Locate the cell with the specified text and output its [X, Y] center coordinate. 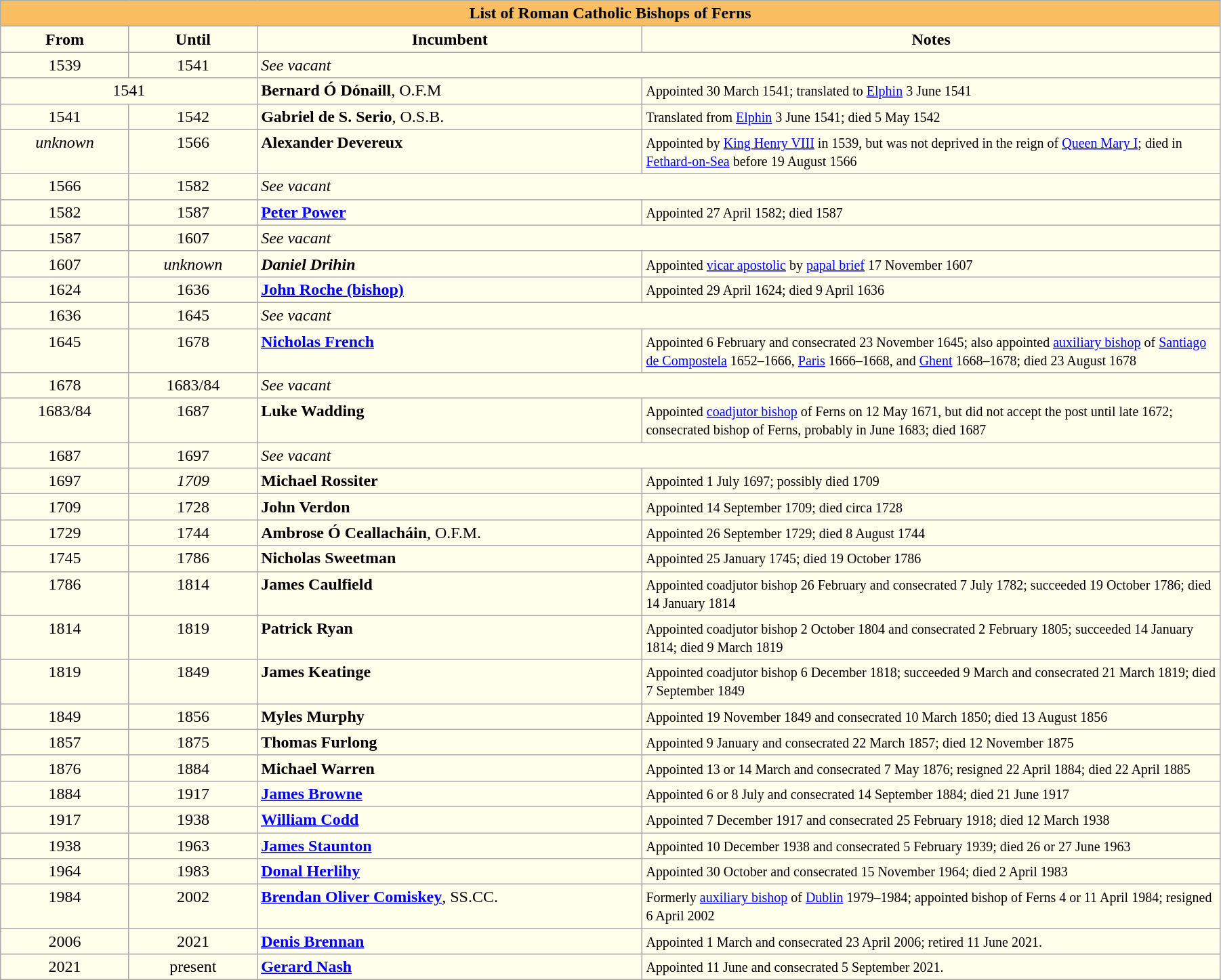
Appointed 11 June and consecrated 5 September 2021. [931, 967]
James Keatinge [450, 682]
Formerly auxiliary bishop of Dublin 1979–1984; appointed bishop of Ferns 4 or 11 April 1984; resigned 6 April 2002 [931, 907]
2006 [65, 941]
Appointed coadjutor bishop 2 October 1804 and consecrated 2 February 1805; succeeded 14 January 1814; died 9 March 1819 [931, 637]
Alexander Devereux [450, 152]
1856 [192, 716]
1744 [192, 533]
Gabriel de S. Serio, O.S.B. [450, 117]
From [65, 39]
1876 [65, 768]
Appointed 10 December 1938 and consecrated 5 February 1939; died 26 or 27 June 1963 [931, 845]
Myles Murphy [450, 716]
Donal Herlihy [450, 872]
Michael Rossiter [450, 481]
1963 [192, 845]
Appointed 1 March and consecrated 23 April 2006; retired 11 June 2021. [931, 941]
Bernard Ó Dónaill, O.F.M [450, 91]
1728 [192, 507]
Appointed 27 April 1582; died 1587 [931, 212]
Brendan Oliver Comiskey, SS.CC. [450, 907]
Until [192, 39]
Appointed 1 July 1697; possibly died 1709 [931, 481]
Appointed by King Henry VIII in 1539, but was not deprived in the reign of Queen Mary I; died in Fethard-on-Sea before 19 August 1566 [931, 152]
Notes [931, 39]
1729 [65, 533]
Appointed 30 October and consecrated 15 November 1964; died 2 April 1983 [931, 872]
Luke Wadding [450, 420]
Nicholas Sweetman [450, 558]
Appointed 29 April 1624; died 9 April 1636 [931, 289]
Appointed 13 or 14 March and consecrated 7 May 1876; resigned 22 April 1884; died 22 April 1885 [931, 768]
Appointed 25 January 1745; died 19 October 1786 [931, 558]
1542 [192, 117]
Incumbent [450, 39]
2002 [192, 907]
Nicholas French [450, 350]
James Staunton [450, 845]
James Caulfield [450, 594]
1875 [192, 742]
List of Roman Catholic Bishops of Ferns [610, 14]
Appointed 14 September 1709; died circa 1728 [931, 507]
Appointed 9 January and consecrated 22 March 1857; died 12 November 1875 [931, 742]
Denis Brennan [450, 941]
Patrick Ryan [450, 637]
Peter Power [450, 212]
William Codd [450, 819]
Gerard Nash [450, 967]
Appointed 26 September 1729; died 8 August 1744 [931, 533]
Michael Warren [450, 768]
Appointed coadjutor bishop 26 February and consecrated 7 July 1782; succeeded 19 October 1786; died 14 January 1814 [931, 594]
1539 [65, 65]
Appointed 7 December 1917 and consecrated 25 February 1918; died 12 March 1938 [931, 819]
Thomas Furlong [450, 742]
Appointed coadjutor bishop 6 December 1818; succeeded 9 March and consecrated 21 March 1819; died 7 September 1849 [931, 682]
1983 [192, 872]
Ambrose Ó Ceallacháin, O.F.M. [450, 533]
1964 [65, 872]
John Verdon [450, 507]
Appointed vicar apostolic by papal brief 17 November 1607 [931, 264]
John Roche (bishop) [450, 289]
James Browne [450, 794]
1984 [65, 907]
Appointed 19 November 1849 and consecrated 10 March 1850; died 13 August 1856 [931, 716]
1857 [65, 742]
Appointed 6 or 8 July and consecrated 14 September 1884; died 21 June 1917 [931, 794]
1624 [65, 289]
present [192, 967]
Translated from Elphin 3 June 1541; died 5 May 1542 [931, 117]
1745 [65, 558]
Daniel Drihin [450, 264]
Appointed 30 March 1541; translated to Elphin 3 June 1541 [931, 91]
